Detect which cell encompasses the target text, then output its (x, y) center coordinate. 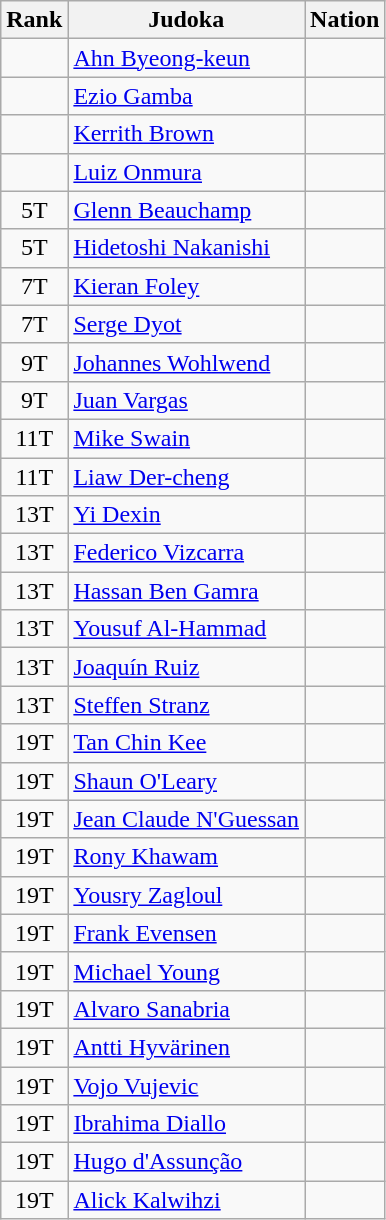
Ezio Gamba (186, 96)
Hidetoshi Nakanishi (186, 248)
Antti Hyvärinen (186, 1047)
Joaquín Ruiz (186, 667)
Ahn Byeong-keun (186, 58)
Kerrith Brown (186, 134)
Luiz Onmura (186, 172)
Shaun O'Leary (186, 781)
Hassan Ben Gamra (186, 591)
Kieran Foley (186, 286)
Johannes Wohlwend (186, 362)
Federico Vizcarra (186, 553)
Vojo Vujevic (186, 1085)
Glenn Beauchamp (186, 210)
Ibrahima Diallo (186, 1124)
Yousry Zagloul (186, 895)
Steffen Stranz (186, 705)
Nation (345, 20)
Yi Dexin (186, 515)
Rony Khawam (186, 857)
Mike Swain (186, 438)
Alick Kalwihzi (186, 1200)
Michael Young (186, 971)
Yousuf Al-Hammad (186, 629)
Alvaro Sanabria (186, 1009)
Jean Claude N'Guessan (186, 819)
Judoka (186, 20)
Rank (34, 20)
Hugo d'Assunção (186, 1162)
Juan Vargas (186, 400)
Frank Evensen (186, 933)
Tan Chin Kee (186, 743)
Serge Dyot (186, 324)
Liaw Der-cheng (186, 477)
